Identify which cell holds the provided text, then report its [X, Y] central coordinate. 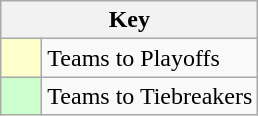
Teams to Tiebreakers [150, 96]
Teams to Playoffs [150, 58]
Key [130, 20]
